Detect which cell encompasses the target text, then output its [X, Y] center coordinate. 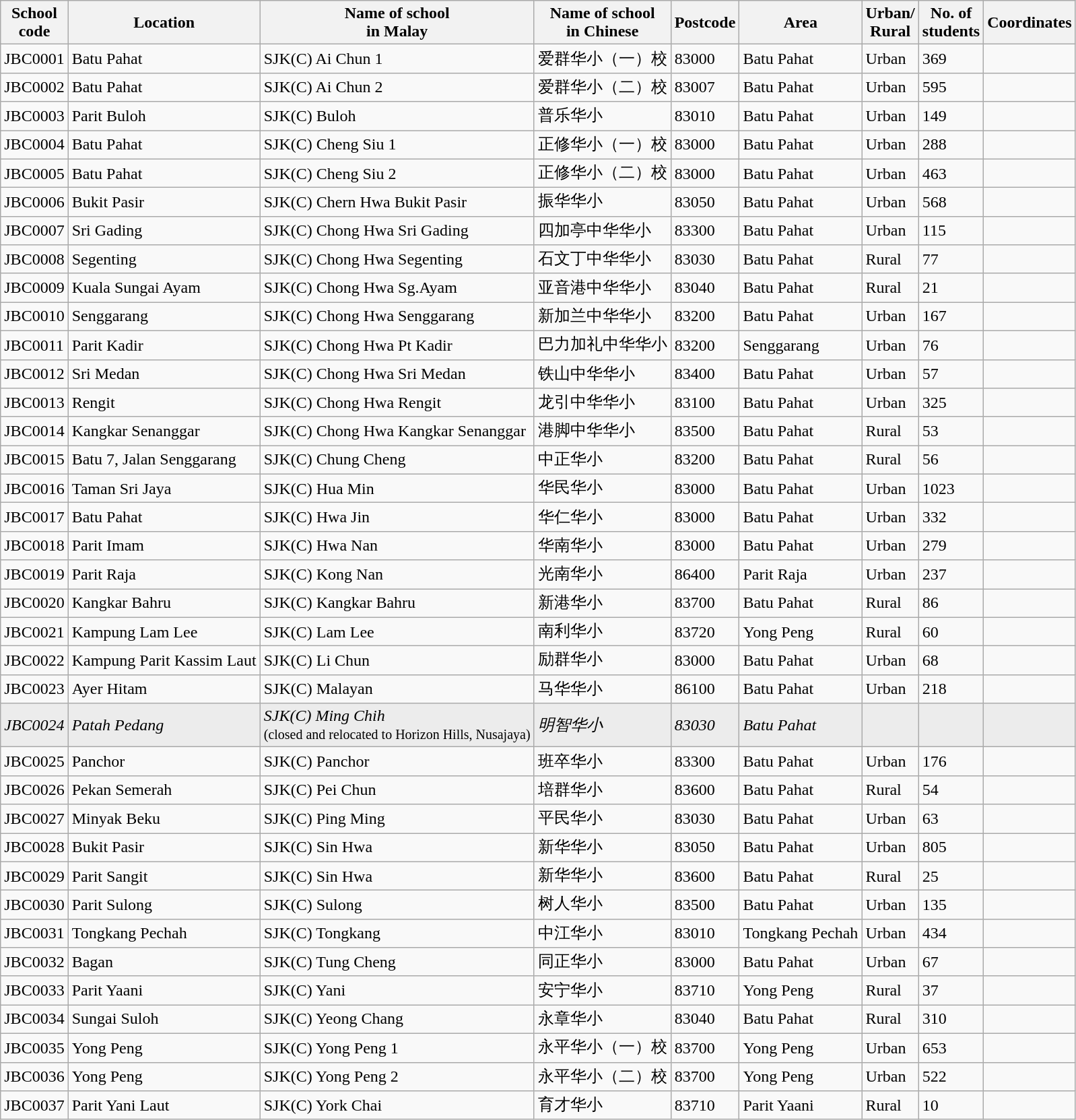
爱群华小（二）校 [602, 87]
167 [951, 316]
Kampung Lam Lee [164, 631]
JBC0036 [34, 1077]
83100 [705, 403]
JBC0004 [34, 145]
83007 [705, 87]
SJK(C) Tung Cheng [397, 963]
爱群华小（一）校 [602, 59]
华南华小 [602, 545]
115 [951, 230]
Kangkar Senanggar [164, 431]
SJK(C) Cheng Siu 2 [397, 174]
SJK(C) Chong Hwa Sri Medan [397, 374]
JBC0014 [34, 431]
53 [951, 431]
135 [951, 905]
237 [951, 575]
Panchor [164, 762]
JBC0011 [34, 345]
SJK(C) Buloh [397, 116]
JBC0033 [34, 991]
Parit Imam [164, 545]
25 [951, 876]
Parit Yani Laut [164, 1105]
SJK(C) York Chai [397, 1105]
JBC0022 [34, 661]
522 [951, 1077]
149 [951, 116]
明智华小 [602, 726]
树人华小 [602, 905]
SJK(C) Ming Chih(closed and relocated to Horizon Hills, Nusajaya) [397, 726]
SJK(C) Chong Hwa Kangkar Senanggar [397, 431]
Urban/Rural [890, 23]
288 [951, 145]
SJK(C) Hwa Jin [397, 517]
Name of schoolin Chinese [602, 23]
86100 [705, 689]
Ayer Hitam [164, 689]
JBC0012 [34, 374]
653 [951, 1047]
805 [951, 848]
83400 [705, 374]
JBC0016 [34, 489]
Postcode [705, 23]
1023 [951, 489]
JBC0025 [34, 762]
56 [951, 460]
Sungai Suloh [164, 1019]
SJK(C) Hwa Nan [397, 545]
54 [951, 790]
76 [951, 345]
永平华小（二）校 [602, 1077]
四加亭中华华小 [602, 230]
SJK(C) Cheng Siu 1 [397, 145]
21 [951, 288]
SJK(C) Ai Chun 2 [397, 87]
JBC0015 [34, 460]
SJK(C) Chern Hwa Bukit Pasir [397, 202]
SJK(C) Li Chun [397, 661]
JBC0009 [34, 288]
永平华小（一）校 [602, 1047]
Pekan Semerah [164, 790]
Parit Buloh [164, 116]
Kuala Sungai Ayam [164, 288]
Minyak Beku [164, 818]
57 [951, 374]
325 [951, 403]
SJK(C) Panchor [397, 762]
Rengit [164, 403]
JBC0008 [34, 260]
SJK(C) Chong Hwa Sg.Ayam [397, 288]
正修华小（二）校 [602, 174]
JBC0035 [34, 1047]
石文丁中华华小 [602, 260]
Location [164, 23]
434 [951, 933]
亚音港中华华小 [602, 288]
华民华小 [602, 489]
SJK(C) Chung Cheng [397, 460]
JBC0013 [34, 403]
南利华小 [602, 631]
77 [951, 260]
SJK(C) Ai Chun 1 [397, 59]
新港华小 [602, 603]
JBC0021 [34, 631]
JBC0001 [34, 59]
JBC0020 [34, 603]
马华华小 [602, 689]
正修华小（一）校 [602, 145]
SJK(C) Yeong Chang [397, 1019]
67 [951, 963]
SJK(C) Yong Peng 1 [397, 1047]
华仁华小 [602, 517]
铁山中华华小 [602, 374]
JBC0024 [34, 726]
86400 [705, 575]
JBC0005 [34, 174]
JBC0023 [34, 689]
176 [951, 762]
Batu 7, Jalan Senggarang [164, 460]
SJK(C) Chong Hwa Pt Kadir [397, 345]
JBC0034 [34, 1019]
83720 [705, 631]
SJK(C) Hua Min [397, 489]
JBC0006 [34, 202]
Area [801, 23]
SJK(C) Yong Peng 2 [397, 1077]
568 [951, 202]
振华华小 [602, 202]
SJK(C) Tongkang [397, 933]
369 [951, 59]
Parit Sangit [164, 876]
平民华小 [602, 818]
SJK(C) Chong Hwa Rengit [397, 403]
JBC0026 [34, 790]
班卒华小 [602, 762]
SJK(C) Chong Hwa Sri Gading [397, 230]
Sri Medan [164, 374]
Bagan [164, 963]
SJK(C) Yani [397, 991]
JBC0003 [34, 116]
Coordinates [1030, 23]
68 [951, 661]
同正华小 [602, 963]
SJK(C) Malayan [397, 689]
JBC0031 [34, 933]
中正华小 [602, 460]
SJK(C) Chong Hwa Senggarang [397, 316]
332 [951, 517]
JBC0027 [34, 818]
龙引中华华小 [602, 403]
310 [951, 1019]
Taman Sri Jaya [164, 489]
Schoolcode [34, 23]
JBC0002 [34, 87]
JBC0028 [34, 848]
SJK(C) Sulong [397, 905]
SJK(C) Pei Chun [397, 790]
JBC0032 [34, 963]
Kangkar Bahru [164, 603]
No. ofstudents [951, 23]
SJK(C) Kangkar Bahru [397, 603]
JBC0037 [34, 1105]
永章华小 [602, 1019]
港脚中华华小 [602, 431]
37 [951, 991]
Kampung Parit Kassim Laut [164, 661]
育才华小 [602, 1105]
巴力加礼中华华小 [602, 345]
Parit Sulong [164, 905]
新加兰中华华小 [602, 316]
SJK(C) Lam Lee [397, 631]
86 [951, 603]
JBC0029 [34, 876]
463 [951, 174]
SJK(C) Chong Hwa Segenting [397, 260]
JBC0019 [34, 575]
JBC0018 [34, 545]
JBC0010 [34, 316]
Segenting [164, 260]
Parit Kadir [164, 345]
63 [951, 818]
SJK(C) Kong Nan [397, 575]
安宁华小 [602, 991]
JBC0030 [34, 905]
60 [951, 631]
励群华小 [602, 661]
光南华小 [602, 575]
SJK(C) Ping Ming [397, 818]
10 [951, 1105]
JBC0007 [34, 230]
JBC0017 [34, 517]
普乐华小 [602, 116]
中江华小 [602, 933]
培群华小 [602, 790]
595 [951, 87]
Patah Pedang [164, 726]
Sri Gading [164, 230]
218 [951, 689]
Name of schoolin Malay [397, 23]
279 [951, 545]
